Search for the cell housing the specified text and yield its [x, y] center coordinate. 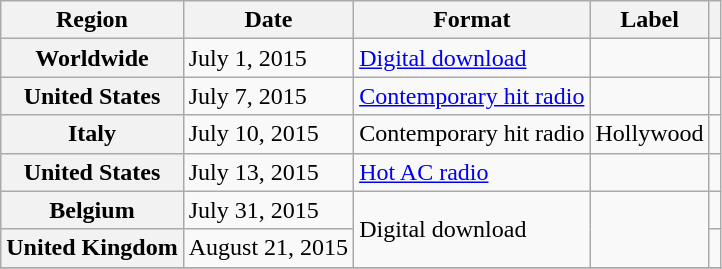
Hollywood [650, 134]
Belgium [92, 210]
July 13, 2015 [268, 172]
Worldwide [92, 58]
July 1, 2015 [268, 58]
July 10, 2015 [268, 134]
Hot AC radio [472, 172]
July 31, 2015 [268, 210]
United Kingdom [92, 248]
Region [92, 20]
August 21, 2015 [268, 248]
Italy [92, 134]
Date [268, 20]
Label [650, 20]
Format [472, 20]
July 7, 2015 [268, 96]
